From the cell containing the given text, extract its center point as [X, Y] coordinate. 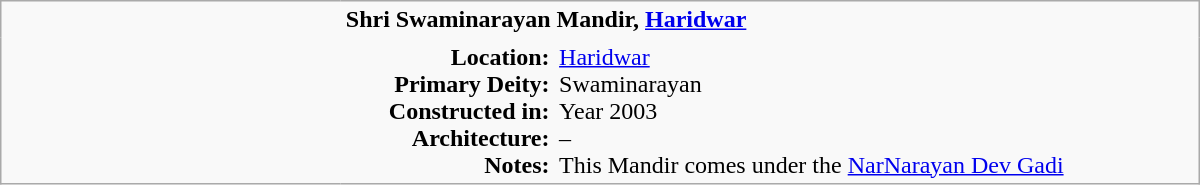
Location:Primary Deity:Constructed in:Architecture:Notes: [448, 110]
Haridwar Swaminarayan Year 2003 – This Mandir comes under the NarNarayan Dev Gadi [876, 110]
Shri Swaminarayan Mandir, Haridwar [770, 20]
